Return (x, y) of the center of cell containing provided text 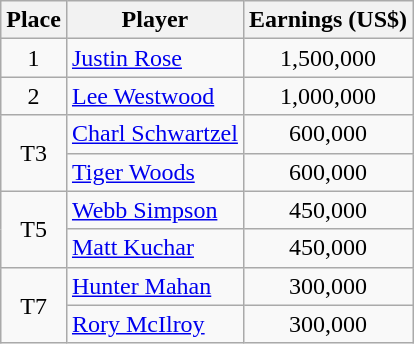
Hunter Mahan (154, 286)
Justin Rose (154, 58)
1,500,000 (328, 58)
T7 (34, 305)
2 (34, 96)
1,000,000 (328, 96)
Place (34, 20)
Tiger Woods (154, 172)
Matt Kuchar (154, 248)
Rory McIlroy (154, 324)
1 (34, 58)
Player (154, 20)
T5 (34, 229)
T3 (34, 153)
Lee Westwood (154, 96)
Webb Simpson (154, 210)
Earnings (US$) (328, 20)
Charl Schwartzel (154, 134)
